Output the (X, Y) coordinate of the center of the cell containing the given text.  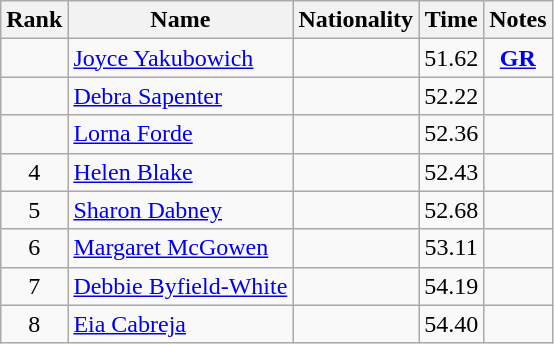
4 (34, 172)
5 (34, 210)
Rank (34, 20)
Margaret McGowen (180, 248)
54.19 (452, 286)
Notes (518, 20)
Time (452, 20)
52.43 (452, 172)
Debra Sapenter (180, 96)
Joyce Yakubowich (180, 58)
52.22 (452, 96)
53.11 (452, 248)
52.68 (452, 210)
Helen Blake (180, 172)
52.36 (452, 134)
51.62 (452, 58)
7 (34, 286)
Debbie Byfield-White (180, 286)
Eia Cabreja (180, 324)
54.40 (452, 324)
8 (34, 324)
Sharon Dabney (180, 210)
6 (34, 248)
Nationality (356, 20)
Name (180, 20)
Lorna Forde (180, 134)
GR (518, 58)
